Determine the [x, y] coordinate at the center of the cell enclosing the given text.  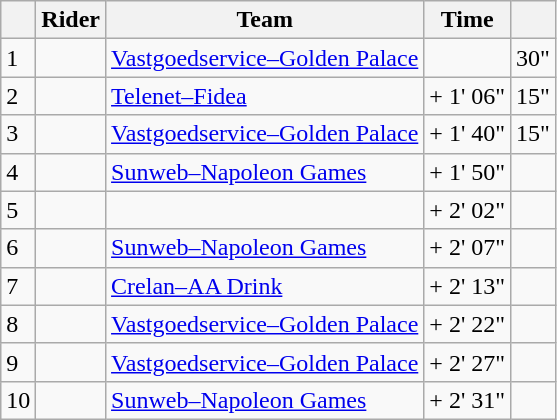
1 [18, 58]
+ 1' 50" [468, 172]
Telenet–Fidea [265, 96]
+ 2' 22" [468, 324]
Time [468, 20]
7 [18, 286]
+ 2' 07" [468, 248]
3 [18, 134]
Rider [71, 20]
+ 1' 06" [468, 96]
2 [18, 96]
10 [18, 400]
+ 2' 27" [468, 362]
9 [18, 362]
+ 2' 02" [468, 210]
+ 2' 31" [468, 400]
30" [534, 58]
Crelan–AA Drink [265, 286]
+ 2' 13" [468, 286]
+ 1' 40" [468, 134]
5 [18, 210]
Team [265, 20]
8 [18, 324]
4 [18, 172]
6 [18, 248]
